Extract the [x, y] coordinate from the center of the cell holding the provided text.  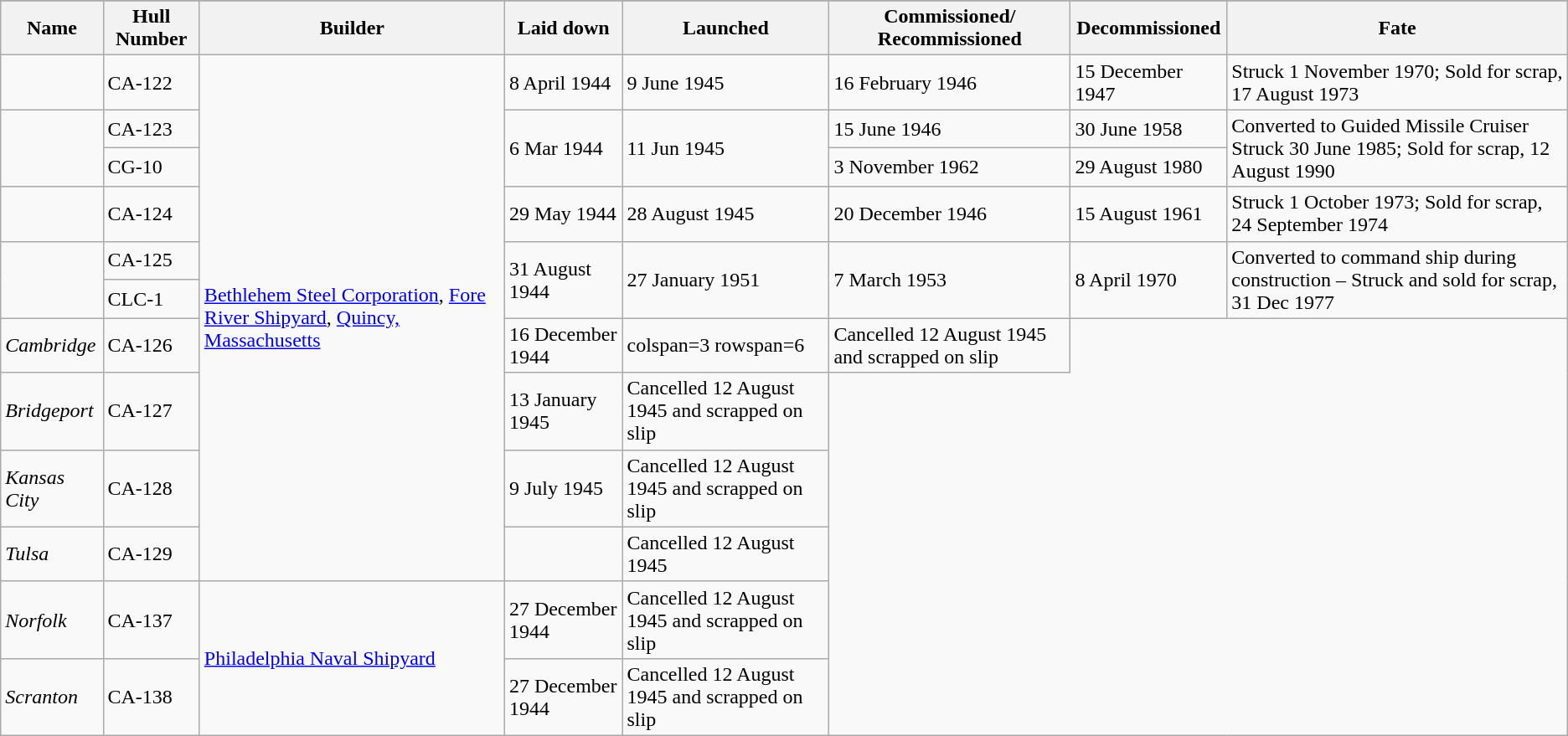
colspan=3 rowspan=6 [725, 345]
Struck 1 November 1970; Sold for scrap, 17 August 1973 [1397, 82]
31 August 1944 [563, 280]
Philadelphia Naval Shipyard [352, 658]
CA-126 [151, 345]
Cambridge [52, 345]
8 April 1970 [1149, 280]
15 December 1947 [1149, 82]
8 April 1944 [563, 82]
Hull Number [151, 28]
30 June 1958 [1149, 129]
9 June 1945 [725, 82]
Laid down [563, 28]
13 January 1945 [563, 411]
7 March 1953 [950, 280]
20 December 1946 [950, 214]
Bethlehem Steel Corporation, Fore River Shipyard, Quincy, Massachusetts [352, 318]
9 July 1945 [563, 488]
15 June 1946 [950, 129]
28 August 1945 [725, 214]
Name [52, 28]
3 November 1962 [950, 167]
16 February 1946 [950, 82]
Launched [725, 28]
Kansas City [52, 488]
Converted to command ship during construction – Struck and sold for scrap, 31 Dec 1977 [1397, 280]
Decommissioned [1149, 28]
Builder [352, 28]
CG-10 [151, 167]
CA-122 [151, 82]
16 December 1944 [563, 345]
29 May 1944 [563, 214]
CA-125 [151, 260]
Bridgeport [52, 411]
Commissioned/Recommissioned [950, 28]
Tulsa [52, 554]
27 January 1951 [725, 280]
CA-137 [151, 620]
Cancelled 12 August 1945 [725, 554]
Scranton [52, 697]
CLC-1 [151, 299]
Fate [1397, 28]
CA-129 [151, 554]
6 Mar 1944 [563, 148]
Converted to Guided Missile Cruiser Struck 30 June 1985; Sold for scrap, 12 August 1990 [1397, 148]
CA-124 [151, 214]
11 Jun 1945 [725, 148]
CA-128 [151, 488]
Struck 1 October 1973; Sold for scrap, 24 September 1974 [1397, 214]
CA-138 [151, 697]
CA-127 [151, 411]
29 August 1980 [1149, 167]
Norfolk [52, 620]
15 August 1961 [1149, 214]
CA-123 [151, 129]
